From the cell containing the given text, extract its center point as (X, Y) coordinate. 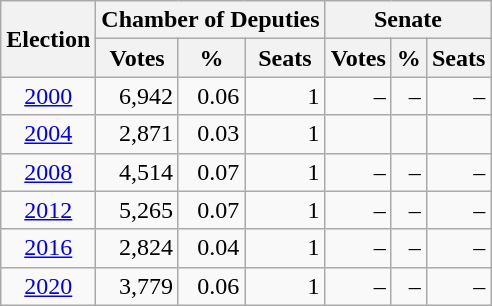
2016 (48, 248)
Senate (408, 20)
Election (48, 39)
0.03 (211, 134)
2000 (48, 96)
6,942 (138, 96)
2008 (48, 172)
4,514 (138, 172)
5,265 (138, 210)
0.04 (211, 248)
2012 (48, 210)
2,824 (138, 248)
2,871 (138, 134)
2004 (48, 134)
2020 (48, 286)
Chamber of Deputies (210, 20)
3,779 (138, 286)
